Capture the cell that displays the provided text and extract its (x, y) central coordinate. 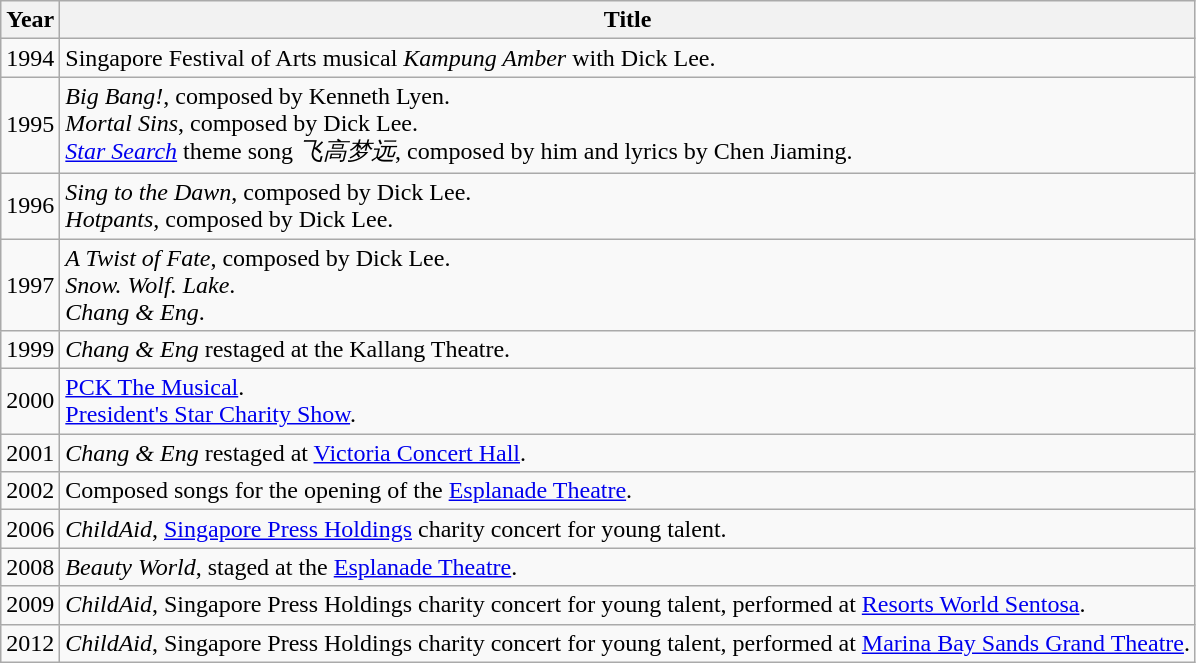
1996 (30, 206)
A Twist of Fate, composed by Dick Lee.Snow. Wolf. Lake.Chang & Eng. (628, 284)
2009 (30, 605)
1994 (30, 58)
Sing to the Dawn, composed by Dick Lee.Hotpants, composed by Dick Lee. (628, 206)
ChildAid, Singapore Press Holdings charity concert for young talent, performed at Marina Bay Sands Grand Theatre. (628, 643)
Chang & Eng restaged at Victoria Concert Hall. (628, 453)
Year (30, 20)
Composed songs for the opening of the Esplanade Theatre. (628, 491)
ChildAid, Singapore Press Holdings charity concert for young talent. (628, 529)
2000 (30, 402)
2006 (30, 529)
2012 (30, 643)
Big Bang!, composed by Kenneth Lyen.Mortal Sins, composed by Dick Lee.Star Search theme song 飞高梦远, composed by him and lyrics by Chen Jiaming. (628, 126)
2001 (30, 453)
Beauty World, staged at the Esplanade Theatre. (628, 567)
1999 (30, 350)
1997 (30, 284)
Title (628, 20)
Singapore Festival of Arts musical Kampung Amber with Dick Lee. (628, 58)
PCK The Musical.President's Star Charity Show. (628, 402)
2008 (30, 567)
Chang & Eng restaged at the Kallang Theatre. (628, 350)
1995 (30, 126)
ChildAid, Singapore Press Holdings charity concert for young talent, performed at Resorts World Sentosa. (628, 605)
2002 (30, 491)
